For the text-containing cell, return its midpoint in (x, y) coordinate format. 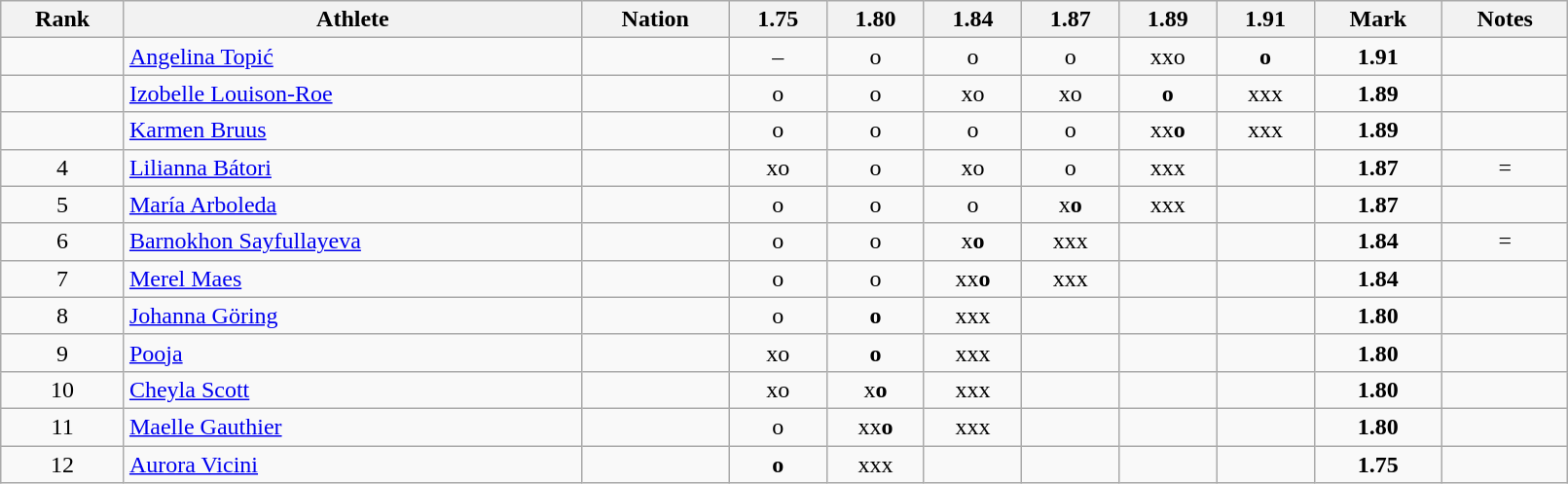
Maelle Gauthier (352, 427)
Notes (1505, 19)
– (778, 56)
10 (62, 390)
Izobelle Louison-Roe (352, 93)
9 (62, 353)
Karmen Bruus (352, 130)
Johanna Göring (352, 316)
12 (62, 465)
Aurora Vicini (352, 465)
4 (62, 168)
Pooja (352, 353)
Rank (62, 19)
5 (62, 205)
Nation (655, 19)
Angelina Topić (352, 56)
Athlete (352, 19)
Merel Maes (352, 279)
Cheyla Scott (352, 390)
6 (62, 242)
Lilianna Bátori (352, 168)
Barnokhon Sayfullayeva (352, 242)
8 (62, 316)
7 (62, 279)
Mark (1378, 19)
11 (62, 427)
María Arboleda (352, 205)
